Identify which cell holds the provided text, then report its (x, y) central coordinate. 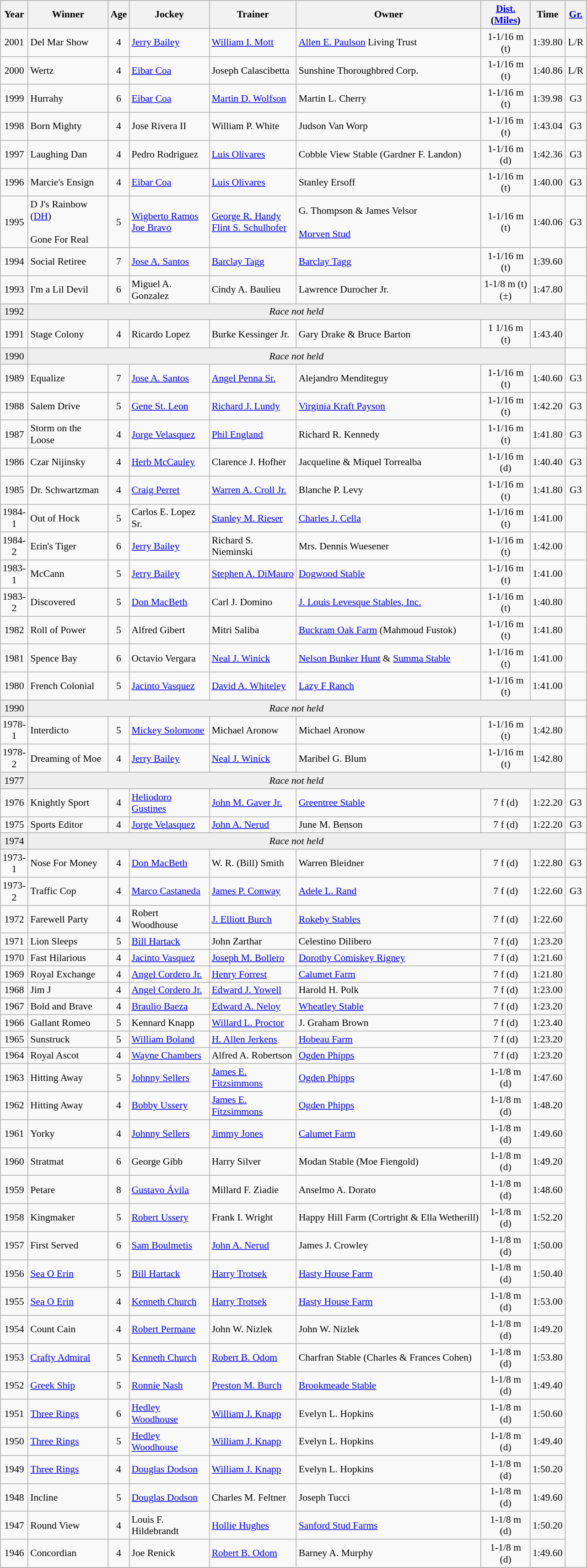
Richard J. Lundy (253, 407)
1996 (14, 182)
1964 (14, 1056)
Allen E. Paulson Living Trust (389, 42)
1986 (14, 462)
1947 (14, 1525)
Lion Sleeps (68, 942)
Ronnie Nash (169, 1385)
French Colonial (68, 686)
1:53.00 (547, 1302)
1971 (14, 942)
Salem Drive (68, 407)
Traffic Cop (68, 891)
Wertz (68, 71)
G. Thompson & James VelsorMorven Stud (389, 222)
Year (14, 15)
Alfred Gibert (169, 630)
George R. HandyFlint S. Schulhofer (253, 222)
Herb McCauley (169, 462)
1976 (14, 803)
1967 (14, 1007)
Lawrence Durocher Jr. (389, 289)
Martin D. Wolfson (253, 99)
Millard F. Ziadie (253, 1189)
1:39.60 (547, 262)
Clarence J. Hofher (253, 462)
Joe Renick (169, 1554)
1:43.40 (547, 334)
Happy Hill Farm (Cortright & Ella Wetherill) (389, 1218)
Phil England (253, 434)
I'm a Lil Devil (68, 289)
Concordian (68, 1554)
Dreaming of Moe (68, 758)
Roll of Power (68, 630)
1953 (14, 1358)
Greentree Stable (389, 803)
Mickey Solomone (169, 731)
Richard R. Kennedy (389, 434)
Time (547, 15)
Jim J (68, 990)
Sunshine Thoroughbred Corp. (389, 71)
James P. Conway (253, 891)
1:21.60 (547, 958)
Pedro Rodriguez (169, 155)
1983-1 (14, 574)
Heliodoro Gustines (169, 803)
Jose Rivera II (169, 126)
William P. White (253, 126)
Fast Hilarious (68, 958)
2001 (14, 42)
Gallant Romeo (68, 1023)
Storm on the Loose (68, 434)
Warren A. Croll Jr. (253, 490)
Modan Stable (Moe Fiengold) (389, 1162)
Adele L. Rand (389, 891)
1:22.80 (547, 863)
Burke Kessinger Jr. (253, 334)
1:40.60 (547, 378)
1955 (14, 1302)
Warren Bleidner (389, 863)
1988 (14, 407)
Farewell Party (68, 919)
1-1/8 m (t) (±) (506, 289)
Owner (389, 15)
Charles J. Cella (389, 518)
1991 (14, 334)
Marco Castaneda (169, 891)
Lazy F Ranch (389, 686)
1:40.06 (547, 222)
William I. Mott (253, 42)
Wheatley Stable (389, 1007)
1993 (14, 289)
Royal Exchange (68, 974)
W. R. (Bill) Smith (253, 863)
Judson Van Worp (389, 126)
1984-2 (14, 547)
Del Mar Show (68, 42)
8 (118, 1189)
1959 (14, 1189)
1:52.20 (547, 1218)
Royal Ascot (68, 1056)
Joseph M. Bollero (253, 958)
1997 (14, 155)
John Zarthar (253, 942)
Count Cain (68, 1329)
Robert Ussery (169, 1218)
Frank I. Wright (253, 1218)
Laughing Dan (68, 155)
1:47.80 (547, 289)
1:23.40 (547, 1023)
Discovered (68, 602)
H. Allen Jerkens (253, 1039)
Mitri Saliba (253, 630)
Social Retiree (68, 262)
1962 (14, 1106)
John M. Gaver Jr. (253, 803)
1963 (14, 1078)
Greek Ship (68, 1385)
Nelson Bunker Hunt & Summa Stable (389, 658)
Out of Hock (68, 518)
1958 (14, 1218)
June M. Benson (389, 825)
1999 (14, 99)
Hurrahy (68, 99)
1:50.00 (547, 1245)
2000 (14, 71)
1987 (14, 434)
Nose For Money (68, 863)
Stephen A. DiMauro (253, 574)
Octavio Vergara (169, 658)
Stanley Ersoff (389, 182)
Rokeby Stables (389, 919)
Joseph Calascibetta (253, 71)
1:48.60 (547, 1189)
Celestino Dilibero (389, 942)
Edward J. Yowell (253, 990)
Martin L. Cherry (389, 99)
Interdicto (68, 731)
Trainer (253, 15)
1973-1 (14, 863)
1968 (14, 990)
1982 (14, 630)
Charles M. Feltner (253, 1497)
1950 (14, 1441)
1973-2 (14, 891)
1:39.80 (547, 42)
1978-1 (14, 731)
1994 (14, 262)
J. Elliott Burch (253, 919)
Yorky (68, 1134)
Gustavo Ávila (169, 1189)
Carl J. Domino (253, 602)
Maribel G. Blum (389, 758)
Dr. Schwartzman (68, 490)
1:40.00 (547, 182)
1:48.20 (547, 1106)
Dist. (Miles) (506, 15)
James J. Crowley (389, 1245)
Virginia Kraft Payson (389, 407)
Willard L. Proctor (253, 1023)
1960 (14, 1162)
1965 (14, 1039)
Gr. (576, 15)
1998 (14, 126)
Cobble View Stable (Gardner F. Landon) (389, 155)
Barney A. Murphy (389, 1554)
Kingmaker (68, 1218)
1956 (14, 1274)
William Boland (169, 1039)
Craig Perret (169, 490)
1:39.98 (547, 99)
Anselmo A. Dorato (389, 1189)
Kennard Knapp (169, 1023)
1985 (14, 490)
Gene St. Leon (169, 407)
1984-1 (14, 518)
1957 (14, 1245)
Cindy A. Baulieu (253, 289)
Angel Penna Sr. (253, 378)
Stage Colony (68, 334)
1966 (14, 1023)
Winner (68, 15)
Bobby Ussery (169, 1106)
Henry Forrest (253, 974)
Sports Editor (68, 825)
Bold and Brave (68, 1007)
1 1/16 m (t) (506, 334)
George Gibb (169, 1162)
Mrs. Dennis Wuesener (389, 547)
1951 (14, 1414)
1952 (14, 1385)
Crafty Admiral (68, 1358)
1989 (14, 378)
Spence Bay (68, 658)
Louis F. Hildebrandt (169, 1525)
1:42.00 (547, 547)
Hollie Hughes (253, 1525)
First Served (68, 1245)
Sunstruck (68, 1039)
Brookmeade Stable (389, 1385)
Robert Permane (169, 1329)
Robert Woodhouse (169, 919)
1:23.00 (547, 990)
1:40.80 (547, 602)
Preston M. Burch (253, 1385)
Petare (68, 1189)
Miguel A. Gonzalez (169, 289)
J. Graham Brown (389, 1023)
1983-2 (14, 602)
Harry Silver (253, 1162)
Gary Drake & Bruce Barton (389, 334)
Age (118, 15)
1981 (14, 658)
1969 (14, 974)
Round View (68, 1525)
D J's Rainbow (DH)Gone For Real (68, 222)
Hobeau Farm (389, 1039)
1970 (14, 958)
Harold H. Polk (389, 990)
1:40.40 (547, 462)
1974 (14, 841)
1:50.60 (547, 1414)
Carlos E. Lopez Sr. (169, 518)
1949 (14, 1470)
1995 (14, 222)
Alejandro Menditeguy (389, 378)
Erin's Tiger (68, 547)
1975 (14, 825)
Jimmy Jones (253, 1134)
Equalize (68, 378)
Dogwood Stable (389, 574)
Ricardo Lopez (169, 334)
1:40.86 (547, 71)
Stanley M. Rieser (253, 518)
1992 (14, 312)
1:50.40 (547, 1274)
1961 (14, 1134)
1:21.80 (547, 974)
Richard S. Nieminski (253, 547)
Blanche P. Levy (389, 490)
1954 (14, 1329)
1:47.60 (547, 1078)
1948 (14, 1497)
Marcie's Ensign (68, 182)
Sanford Stud Farms (389, 1525)
Jacqueline & Miquel Torrealba (389, 462)
1946 (14, 1554)
1:42.20 (547, 407)
1980 (14, 686)
Born Mighty (68, 126)
J. Louis Levesque Stables, Inc. (389, 602)
Czar Nijinsky (68, 462)
Alfred A. Robertson (253, 1056)
1:43.04 (547, 126)
Charfran Stable (Charles & Frances Cohen) (389, 1358)
Sam Boulmetis (169, 1245)
Incline (68, 1497)
1:42.36 (547, 155)
1:53.80 (547, 1358)
Wigberto RamosJoe Bravo (169, 222)
1972 (14, 919)
McCann (68, 574)
Joseph Tucci (389, 1497)
Knightly Sport (68, 803)
David A. Whiteley (253, 686)
1978-2 (14, 758)
Buckram Oak Farm (Mahmoud Fustok) (389, 630)
Jockey (169, 15)
Dorothy Comiskey Rigney (389, 958)
Wayne Chambers (169, 1056)
Stratmat (68, 1162)
Edward A. Neloy (253, 1007)
1977 (14, 781)
Braulio Baeza (169, 1007)
